Extract the (x, y) coordinate from the center of the cell holding the provided text.  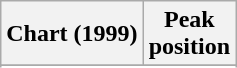
Peakposition (189, 34)
Chart (1999) (72, 34)
